Capture the cell that displays the provided text and extract its (x, y) central coordinate. 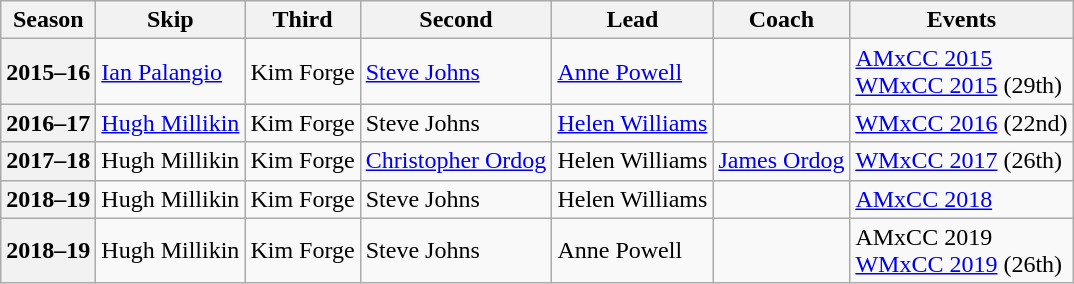
Events (962, 20)
AMxCC 2015 WMxCC 2015 (29th) (962, 72)
AMxCC 2018 (962, 199)
Season (48, 20)
2017–18 (48, 161)
AMxCC 2019 WMxCC 2019 (26th) (962, 250)
Lead (632, 20)
2015–16 (48, 72)
Third (302, 20)
Coach (782, 20)
Skip (170, 20)
2016–17 (48, 123)
Second (456, 20)
Ian Palangio (170, 72)
Christopher Ordog (456, 161)
WMxCC 2017 (26th) (962, 161)
James Ordog (782, 161)
WMxCC 2016 (22nd) (962, 123)
